From the cell containing the given text, extract its center point as [X, Y] coordinate. 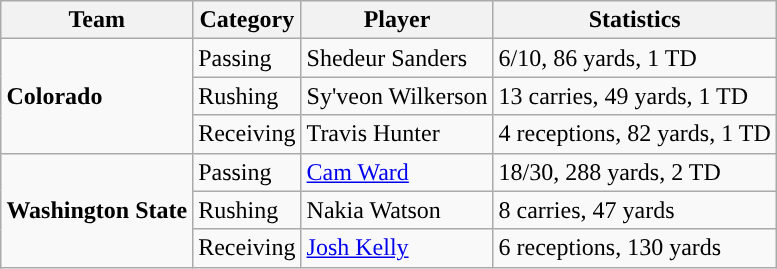
Nakia Watson [397, 210]
Sy'veon Wilkerson [397, 96]
13 carries, 49 yards, 1 TD [634, 96]
Washington State [97, 210]
Shedeur Sanders [397, 58]
4 receptions, 82 yards, 1 TD [634, 134]
8 carries, 47 yards [634, 210]
18/30, 288 yards, 2 TD [634, 172]
Statistics [634, 20]
Travis Hunter [397, 134]
6/10, 86 yards, 1 TD [634, 58]
Category [247, 20]
Colorado [97, 96]
Josh Kelly [397, 248]
Cam Ward [397, 172]
Player [397, 20]
Team [97, 20]
6 receptions, 130 yards [634, 248]
